For the text-containing cell, return its midpoint in [X, Y] coordinate format. 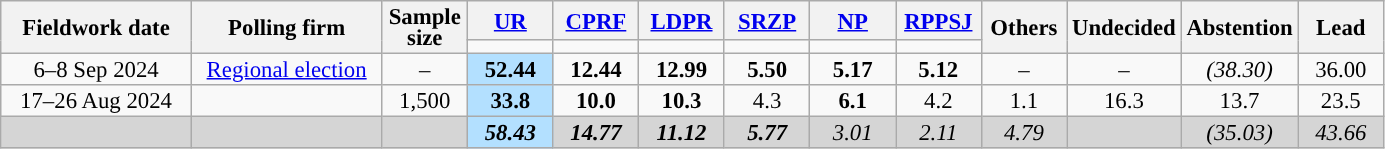
2.11 [939, 133]
Regional election [286, 70]
12.44 [596, 70]
12.99 [682, 70]
11.12 [682, 133]
CPRF [596, 20]
1.1 [1024, 101]
6–8 Sep 2024 [96, 70]
5.50 [767, 70]
Fieldwork date [96, 28]
43.66 [1341, 133]
LDPR [682, 20]
10.0 [596, 101]
(35.03) [1240, 133]
Polling firm [286, 28]
Others [1024, 28]
36.00 [1341, 70]
5.12 [939, 70]
6.1 [853, 101]
5.77 [767, 133]
16.3 [1124, 101]
4.79 [1024, 133]
13.7 [1240, 101]
RPPSJ [939, 20]
17–26 Aug 2024 [96, 101]
3.01 [853, 133]
14.77 [596, 133]
1,500 [425, 101]
NP [853, 20]
Lead [1341, 28]
4.2 [939, 101]
4.3 [767, 101]
23.5 [1341, 101]
52.44 [511, 70]
58.43 [511, 133]
33.8 [511, 101]
5.17 [853, 70]
Undecided [1124, 28]
Samplesize [425, 28]
UR [511, 20]
10.3 [682, 101]
(38.30) [1240, 70]
Abstention [1240, 28]
SRZP [767, 20]
